From the cell containing the given text, extract its center point as (X, Y) coordinate. 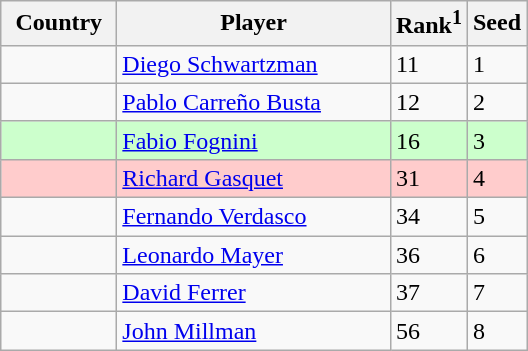
Fabio Fognini (254, 140)
Pablo Carreño Busta (254, 102)
36 (428, 255)
Seed (496, 24)
Richard Gasquet (254, 178)
John Millman (254, 331)
David Ferrer (254, 293)
5 (496, 217)
37 (428, 293)
56 (428, 331)
1 (496, 64)
7 (496, 293)
Leonardo Mayer (254, 255)
Diego Schwartzman (254, 64)
6 (496, 255)
34 (428, 217)
Country (59, 24)
4 (496, 178)
12 (428, 102)
Rank1 (428, 24)
31 (428, 178)
2 (496, 102)
8 (496, 331)
16 (428, 140)
3 (496, 140)
11 (428, 64)
Player (254, 24)
Fernando Verdasco (254, 217)
